Find where the given text appears and provide that cell's center as [X, Y] coordinate. 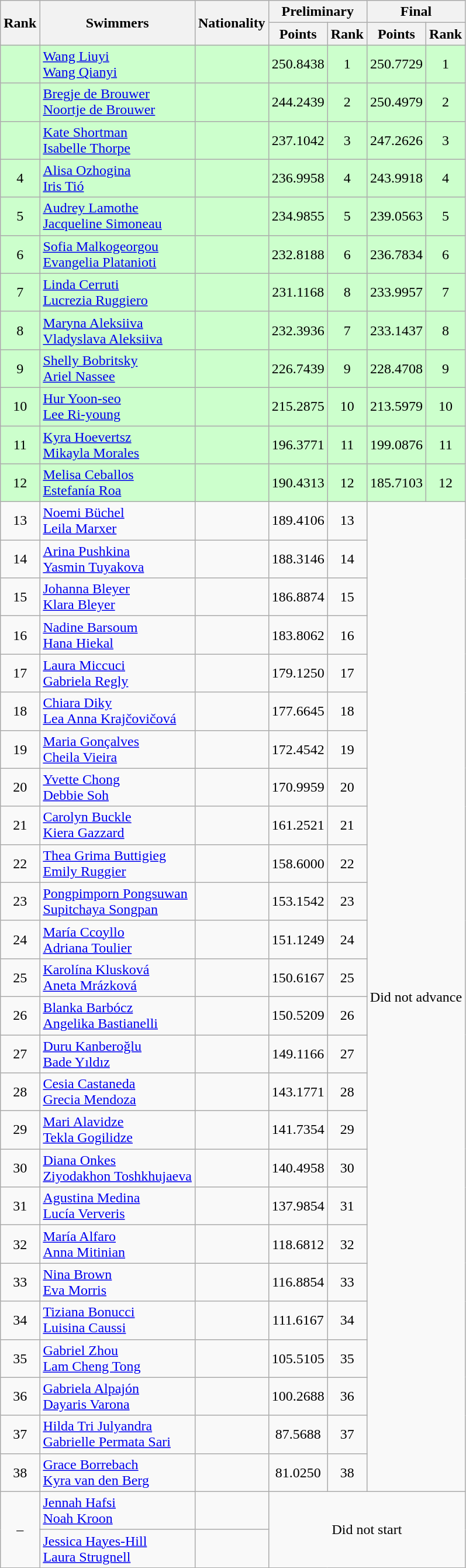
140.4958 [298, 1168]
250.8438 [298, 64]
Nina BrownEva Morris [118, 1282]
Swimmers [118, 23]
232.8188 [298, 254]
Yvette ChongDebbie Soh [118, 788]
239.0563 [396, 216]
Melisa CeballosEstefanía Roa [118, 483]
232.3936 [298, 330]
Maryna AleksiivaVladyslava Aleksiiva [118, 330]
226.7439 [298, 369]
Final [416, 12]
Pongpimporn PongsuwanSupitchaya Songpan [118, 901]
237.1042 [298, 140]
196.3771 [298, 445]
Kyra HoevertszMikayla Morales [118, 445]
105.5105 [298, 1359]
215.2875 [298, 406]
Bregje de BrouwerNoortje de Brouwer [118, 102]
Nationality [232, 23]
87.5688 [298, 1435]
150.5209 [298, 1016]
188.3146 [298, 559]
Laura MiccuciGabriela Regly [118, 673]
Hur Yoon-seoLee Ri-young [118, 406]
234.9855 [298, 216]
177.6645 [298, 711]
Hilda Tri JulyandraGabrielle Permata Sari [118, 1435]
Jennah HafsiNoah Kroon [118, 1511]
María CcoylloAdriana Toulier [118, 940]
151.1249 [298, 940]
81.0250 [298, 1472]
Gabriel ZhouLam Cheng Tong [118, 1359]
250.4979 [396, 102]
Nadine BarsoumHana Hiekal [118, 635]
Jessica Hayes-HillLaura Strugnell [118, 1548]
– [20, 1529]
Blanka BarbóczAngelika Bastianelli [118, 1016]
Alisa OzhoginaIris Tió [118, 178]
111.6167 [298, 1320]
236.9958 [298, 178]
María AlfaroAnna Mitinian [118, 1244]
Wang LiuyiWang Qianyi [118, 64]
183.8062 [298, 635]
Preliminary [317, 12]
228.4708 [396, 369]
Karolína KluskováAneta Mrázková [118, 977]
233.9957 [396, 293]
Diana OnkesZiyodakhon Toshkhujaeva [118, 1168]
189.4106 [298, 521]
150.6167 [298, 977]
250.7729 [396, 64]
Agustina MedinaLucía Ververis [118, 1206]
Noemi BüchelLeila Marxer [118, 521]
244.2439 [298, 102]
236.7834 [396, 254]
Gabriela AlpajónDayaris Varona [118, 1396]
190.4313 [298, 483]
Duru KanberoğluBade Yıldız [118, 1053]
Cesia CastanedaGrecia Mendoza [118, 1092]
137.9854 [298, 1206]
185.7103 [396, 483]
116.8854 [298, 1282]
Thea Grima ButtigiegEmily Ruggier [118, 864]
233.1437 [396, 330]
Carolyn BuckleKiera Gazzard [118, 825]
170.9959 [298, 788]
143.1771 [298, 1092]
Audrey LamotheJacqueline Simoneau [118, 216]
247.2626 [396, 140]
Did not start [367, 1529]
149.1166 [298, 1053]
213.5979 [396, 406]
161.2521 [298, 825]
Chiara DikyLea Anna Krajčovičová [118, 711]
141.7354 [298, 1130]
Arina PushkinaYasmin Tuyakova [118, 559]
Kate ShortmanIsabelle Thorpe [118, 140]
100.2688 [298, 1396]
179.1250 [298, 673]
Johanna BleyerKlara Bleyer [118, 597]
199.0876 [396, 445]
Grace BorrebachKyra van den Berg [118, 1472]
153.1542 [298, 901]
Maria GonçalvesCheila Vieira [118, 749]
118.6812 [298, 1244]
158.6000 [298, 864]
Linda CerrutiLucrezia Ruggiero [118, 293]
Tiziana BonucciLuisina Caussi [118, 1320]
243.9918 [396, 178]
Did not advance [416, 997]
Shelly BobritskyAriel Nassee [118, 369]
Sofia MalkogeorgouEvangelia Platanioti [118, 254]
186.8874 [298, 597]
231.1168 [298, 293]
Mari AlavidzeTekla Gogilidze [118, 1130]
172.4542 [298, 749]
